Extract the (X, Y) coordinate from the center of the cell holding the provided text.  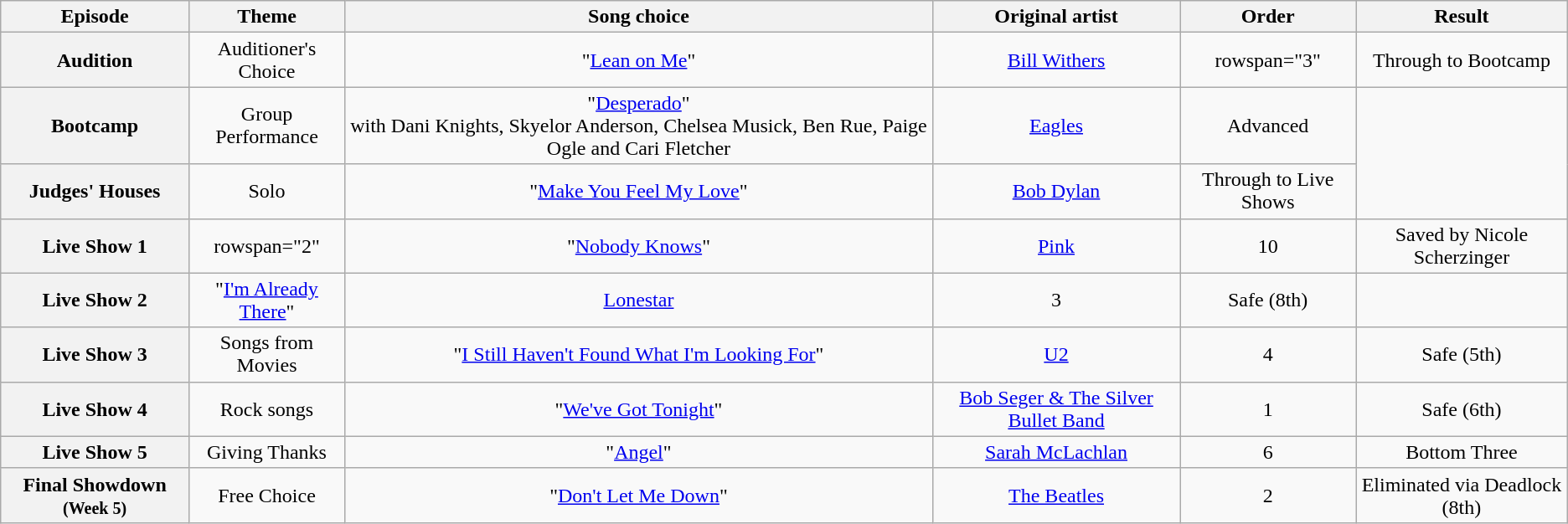
Eliminated via Deadlock (8th) (1462, 496)
Songs from Movies (266, 355)
Bottom Three (1462, 452)
Original artist (1055, 17)
Live Show 5 (95, 452)
rowspan="3" (1268, 60)
Order (1268, 17)
2 (1268, 496)
U2 (1055, 355)
Audition (95, 60)
Free Choice (266, 496)
Live Show 2 (95, 300)
Live Show 4 (95, 408)
Final Showdown (Week 5) (95, 496)
Live Show 3 (95, 355)
Sarah McLachlan (1055, 452)
Giving Thanks (266, 452)
Auditioner's Choice (266, 60)
Safe (8th) (1268, 300)
Group Performance (266, 126)
"Lean on Me" (639, 60)
"Don't Let Me Down" (639, 496)
"Angel" (639, 452)
Through to Bootcamp (1462, 60)
Bob Dylan (1055, 191)
Judges' Houses (95, 191)
The Beatles (1055, 496)
Theme (266, 17)
"Nobody Knows" (639, 246)
6 (1268, 452)
Eagles (1055, 126)
Result (1462, 17)
Bootcamp (95, 126)
Episode (95, 17)
Rock songs (266, 408)
"I Still Haven't Found What I'm Looking For" (639, 355)
Saved by Nicole Scherzinger (1462, 246)
"We've Got Tonight" (639, 408)
Solo (266, 191)
"I'm Already There" (266, 300)
Pink (1055, 246)
1 (1268, 408)
Lonestar (639, 300)
Safe (5th) (1462, 355)
Live Show 1 (95, 246)
10 (1268, 246)
3 (1055, 300)
Song choice (639, 17)
"Desperado" with Dani Knights, Skyelor Anderson, Chelsea Musick, Ben Rue, Paige Ogle and Cari Fletcher (639, 126)
Through to Live Shows (1268, 191)
Safe (6th) (1462, 408)
rowspan="2" (266, 246)
Advanced (1268, 126)
Bob Seger & The Silver Bullet Band (1055, 408)
4 (1268, 355)
Bill Withers (1055, 60)
"Make You Feel My Love" (639, 191)
